Locate the cell with the specified text and output its [X, Y] center coordinate. 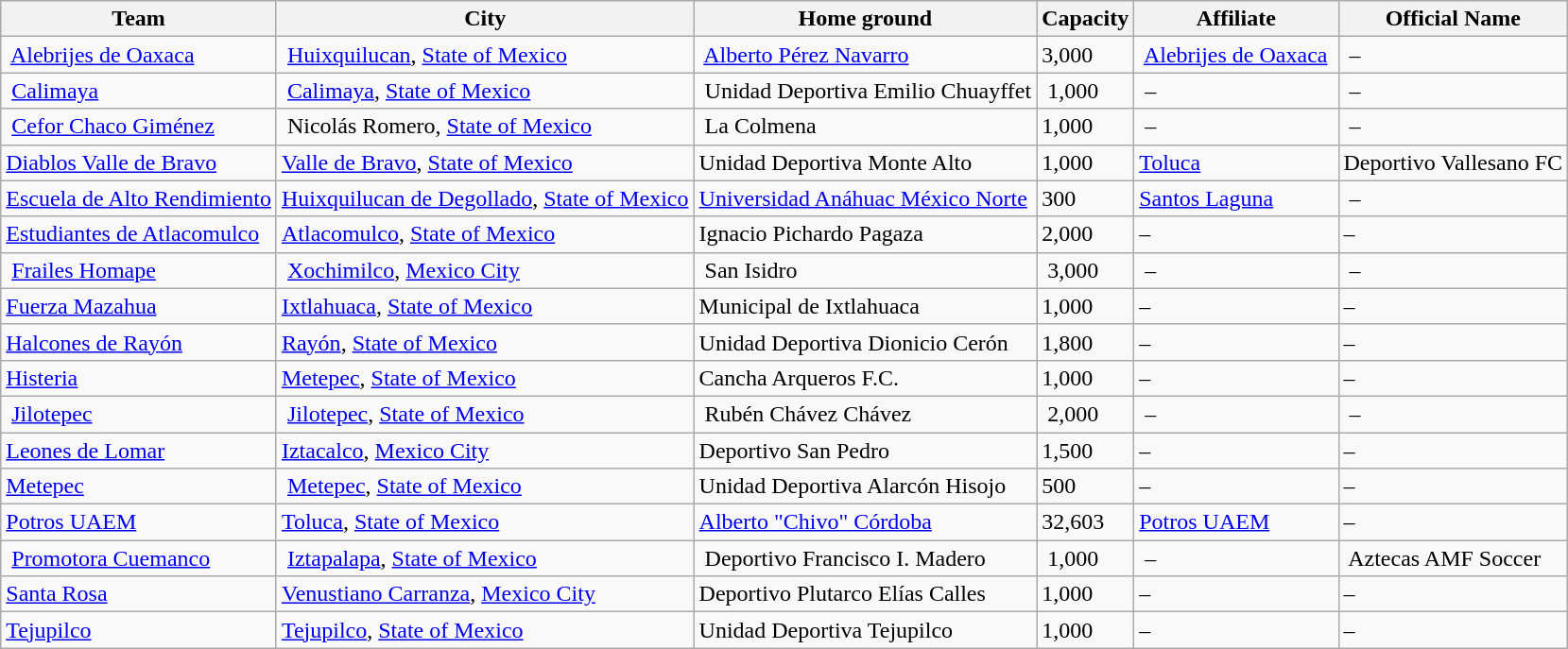
Jilotepec [139, 414]
Santa Rosa [139, 594]
Santos Laguna [1236, 198]
Promotora Cuemanco [139, 558]
Calimaya [139, 91]
Home ground [866, 19]
Huixquilucan de Degollado, State of Mexico [485, 198]
Universidad Anáhuac México Norte [866, 198]
500 [1085, 487]
Toluca [1236, 162]
1,500 [1085, 451]
Calimaya, State of Mexico [485, 91]
Fuerza Mazahua [139, 306]
Halcones de Rayón [139, 342]
Ixtlahuaca, State of Mexico [485, 306]
Huixquilucan, State of Mexico [485, 55]
Rubén Chávez Chávez [866, 414]
La Colmena [866, 127]
1,800 [1085, 342]
Unidad Deportiva Monte Alto [866, 162]
Venustiano Carranza, Mexico City [485, 594]
Tejupilco [139, 630]
Deportivo Francisco I. Madero [866, 558]
Estudiantes de Atlacomulco [139, 234]
Nicolás Romero, State of Mexico [485, 127]
San Isidro [866, 270]
Unidad Deportiva Alarcón Hisojo [866, 487]
Tejupilco, State of Mexico [485, 630]
Alberto Pérez Navarro [866, 55]
Capacity [1085, 19]
Cefor Chaco Giménez [139, 127]
Cancha Arqueros F.C. [866, 378]
Escuela de Alto Rendimiento [139, 198]
Deportivo Vallesano FC [1454, 162]
Atlacomulco, State of Mexico [485, 234]
Municipal de Ixtlahuaca [866, 306]
32,603 [1085, 522]
Toluca, State of Mexico [485, 522]
Unidad Deportiva Emilio Chuayffet [866, 91]
Unidad Deportiva Dionicio Cerón [866, 342]
Leones de Lomar [139, 451]
Iztacalco, Mexico City [485, 451]
Alberto "Chivo" Córdoba [866, 522]
300 [1085, 198]
Jilotepec, State of Mexico [485, 414]
Frailes Homape [139, 270]
Official Name [1454, 19]
Iztapalapa, State of Mexico [485, 558]
Ignacio Pichardo Pagaza [866, 234]
Affiliate [1236, 19]
Metepec [139, 487]
Unidad Deportiva Tejupilco [866, 630]
Rayón, State of Mexico [485, 342]
City [485, 19]
Deportivo San Pedro [866, 451]
Diablos Valle de Bravo [139, 162]
Valle de Bravo, State of Mexico [485, 162]
Histeria [139, 378]
Xochimilco, Mexico City [485, 270]
Deportivo Plutarco Elías Calles [866, 594]
Team [139, 19]
Aztecas AMF Soccer [1454, 558]
